Locate the cell with the specified text and output its [X, Y] center coordinate. 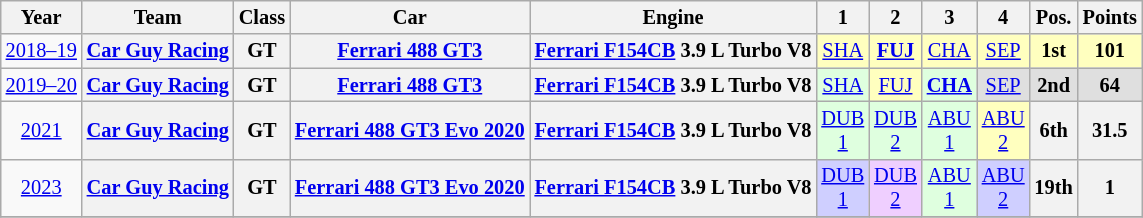
101 [1110, 51]
6th [1054, 130]
Class [262, 17]
Engine [674, 17]
Points [1110, 17]
2nd [1054, 85]
3 [950, 17]
2019–20 [42, 85]
64 [1110, 85]
19th [1054, 188]
1st [1054, 51]
31.5 [1110, 130]
Car [410, 17]
2 [896, 17]
Year [42, 17]
Team [158, 17]
2018–19 [42, 51]
Pos. [1054, 17]
4 [1004, 17]
2021 [42, 130]
2023 [42, 188]
